Scan for the cell matching the given text and deliver its (x, y) coordinate at center. 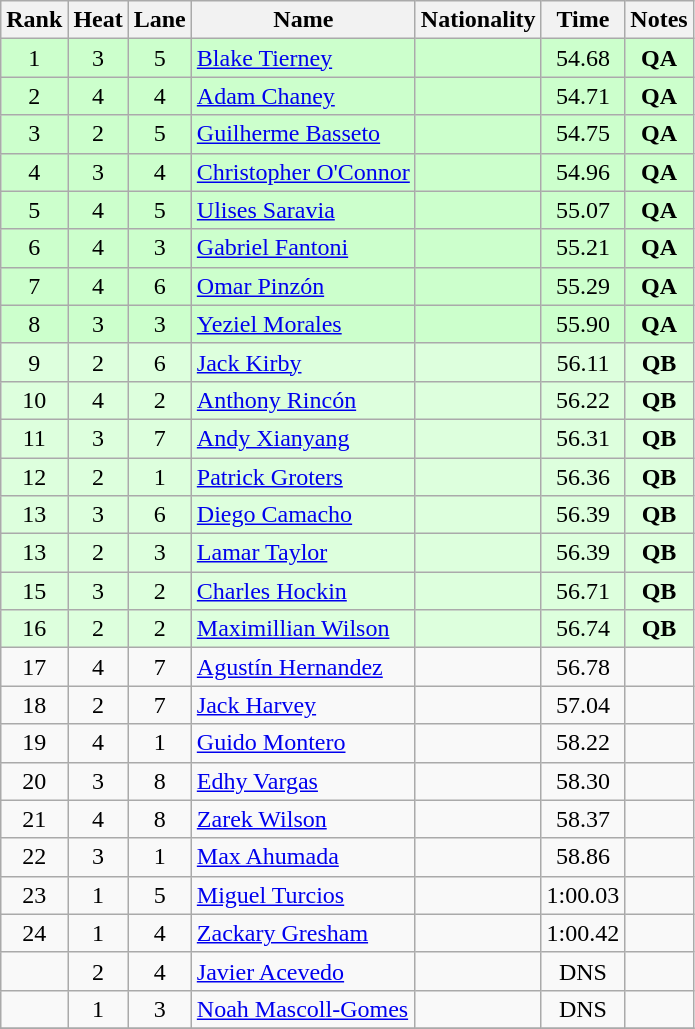
56.74 (583, 629)
Time (583, 20)
Andy Xianyang (303, 438)
Agustín Hernandez (303, 667)
Lane (160, 20)
56.31 (583, 438)
Yeziel Morales (303, 324)
Guilherme Basseto (303, 134)
55.07 (583, 210)
58.30 (583, 781)
Charles Hockin (303, 591)
54.75 (583, 134)
20 (34, 781)
Gabriel Fantoni (303, 248)
Blake Tierney (303, 58)
Guido Montero (303, 743)
Anthony Rincón (303, 400)
58.37 (583, 819)
Christopher O'Connor (303, 172)
16 (34, 629)
Zackary Gresham (303, 933)
23 (34, 895)
Adam Chaney (303, 96)
Notes (659, 20)
Diego Camacho (303, 515)
Name (303, 20)
Zarek Wilson (303, 819)
24 (34, 933)
1:00.42 (583, 933)
11 (34, 438)
Lamar Taylor (303, 553)
9 (34, 362)
12 (34, 477)
Patrick Groters (303, 477)
58.86 (583, 857)
Miguel Turcios (303, 895)
19 (34, 743)
10 (34, 400)
Ulises Saravia (303, 210)
Heat (98, 20)
56.36 (583, 477)
1:00.03 (583, 895)
56.22 (583, 400)
15 (34, 591)
18 (34, 705)
Maximillian Wilson (303, 629)
Jack Kirby (303, 362)
58.22 (583, 743)
56.11 (583, 362)
55.90 (583, 324)
Jack Harvey (303, 705)
56.71 (583, 591)
Noah Mascoll-Gomes (303, 1009)
54.71 (583, 96)
Omar Pinzón (303, 286)
55.29 (583, 286)
57.04 (583, 705)
54.68 (583, 58)
Rank (34, 20)
22 (34, 857)
56.78 (583, 667)
Javier Acevedo (303, 971)
21 (34, 819)
Nationality (478, 20)
17 (34, 667)
54.96 (583, 172)
Max Ahumada (303, 857)
55.21 (583, 248)
Edhy Vargas (303, 781)
